Find where the given text appears and provide that cell's center as (x, y) coordinate. 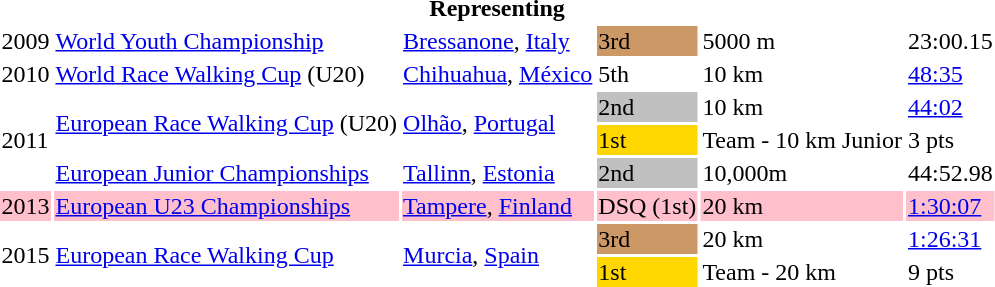
5th (648, 74)
Tampere, Finland (498, 206)
Chihuahua, México (498, 74)
23:00.15 (950, 41)
2013 (26, 206)
European U23 Championships (226, 206)
Team - 20 km (802, 272)
1:30:07 (950, 206)
European Race Walking Cup (U20) (226, 124)
Olhão, Portugal (498, 124)
Tallinn, Estonia (498, 173)
Murcia, Spain (498, 256)
2009 (26, 41)
1:26:31 (950, 239)
DSQ (1st) (648, 206)
2015 (26, 256)
44:02 (950, 107)
2010 (26, 74)
9 pts (950, 272)
10,000m (802, 173)
3 pts (950, 140)
World Race Walking Cup (U20) (226, 74)
European Race Walking Cup (226, 256)
44:52.98 (950, 173)
2011 (26, 140)
48:35 (950, 74)
Bressanone, Italy (498, 41)
Team - 10 km Junior (802, 140)
5000 m (802, 41)
World Youth Championship (226, 41)
European Junior Championships (226, 173)
